Return [x, y] of the center of cell containing provided text 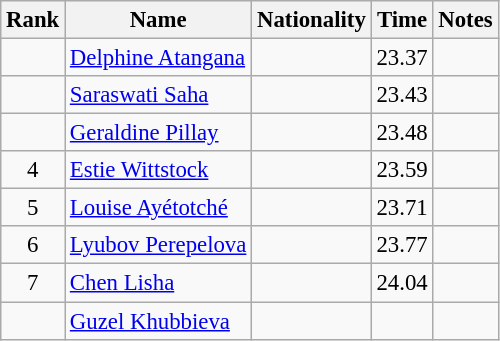
23.37 [402, 58]
23.71 [402, 208]
23.59 [402, 170]
24.04 [402, 283]
Louise Ayétotché [158, 208]
Geraldine Pillay [158, 133]
Nationality [312, 20]
Chen Lisha [158, 283]
Name [158, 20]
4 [33, 170]
23.43 [402, 95]
Guzel Khubbieva [158, 321]
23.77 [402, 245]
5 [33, 208]
6 [33, 245]
Rank [33, 20]
Delphine Atangana [158, 58]
Saraswati Saha [158, 95]
7 [33, 283]
Estie Wittstock [158, 170]
Time [402, 20]
Lyubov Perepelova [158, 245]
23.48 [402, 133]
Notes [466, 20]
